Provide the (X, Y) coordinate of the cell's center where the given text is located.  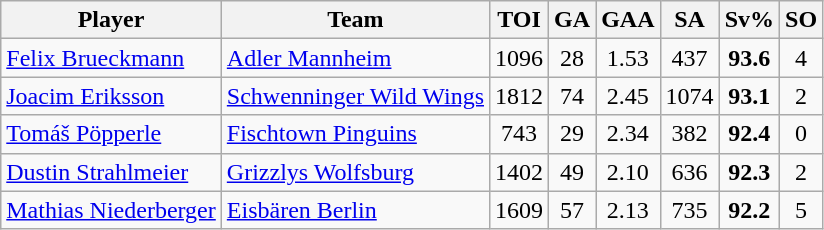
57 (572, 210)
1609 (520, 210)
1096 (520, 58)
Schwenninger Wild Wings (355, 96)
Felix Brueckmann (112, 58)
28 (572, 58)
Adler Mannheim (355, 58)
SA (690, 20)
2.45 (628, 96)
SO (802, 20)
92.4 (749, 134)
1812 (520, 96)
4 (802, 58)
Joacim Eriksson (112, 96)
93.1 (749, 96)
Tomáš Pöpperle (112, 134)
2.10 (628, 172)
Sv% (749, 20)
636 (690, 172)
2.13 (628, 210)
1.53 (628, 58)
92.2 (749, 210)
Player (112, 20)
Grizzlys Wolfsburg (355, 172)
0 (802, 134)
93.6 (749, 58)
382 (690, 134)
29 (572, 134)
92.3 (749, 172)
1074 (690, 96)
GAA (628, 20)
GA (572, 20)
Dustin Strahlmeier (112, 172)
5 (802, 210)
735 (690, 210)
743 (520, 134)
Team (355, 20)
74 (572, 96)
Eisbären Berlin (355, 210)
TOI (520, 20)
1402 (520, 172)
Fischtown Pinguins (355, 134)
437 (690, 58)
49 (572, 172)
2.34 (628, 134)
Mathias Niederberger (112, 210)
